Determine the [x, y] coordinate at the center of the cell enclosing the given text.  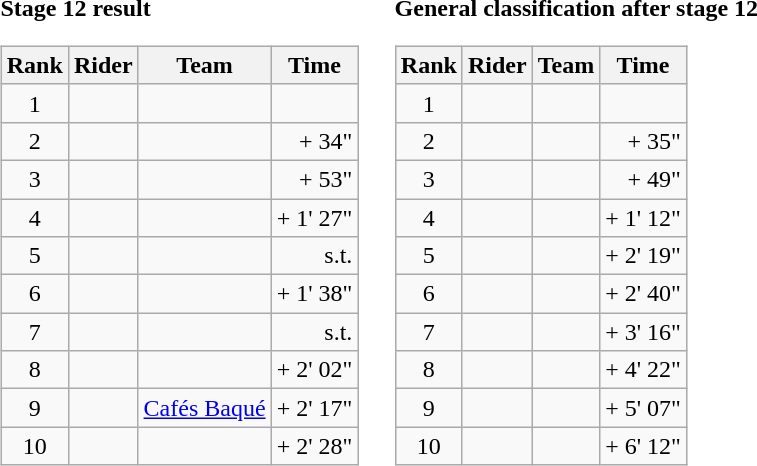
+ 3' 16" [644, 332]
+ 49" [644, 179]
+ 4' 22" [644, 370]
+ 2' 02" [314, 370]
+ 35" [644, 141]
+ 6' 12" [644, 446]
+ 53" [314, 179]
+ 34" [314, 141]
+ 2' 19" [644, 256]
+ 5' 07" [644, 408]
+ 1' 27" [314, 217]
+ 2' 17" [314, 408]
Cafés Baqué [204, 408]
+ 1' 12" [644, 217]
+ 2' 40" [644, 294]
+ 1' 38" [314, 294]
+ 2' 28" [314, 446]
